Extract the (X, Y) coordinate from the center of the cell holding the provided text.  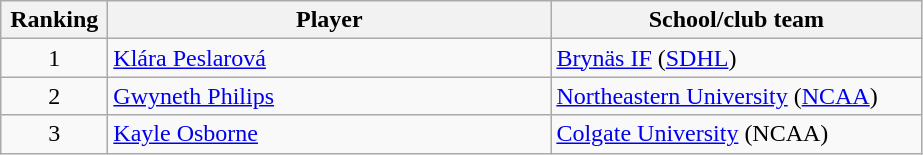
1 (54, 58)
Klára Peslarová (330, 58)
2 (54, 96)
Colgate University (NCAA) (736, 134)
Brynäs IF (SDHL) (736, 58)
Kayle Osborne (330, 134)
3 (54, 134)
Player (330, 20)
School/club team (736, 20)
Gwyneth Philips (330, 96)
Ranking (54, 20)
Northeastern University (NCAA) (736, 96)
